Scan for the cell matching the given text and deliver its [X, Y] coordinate at center. 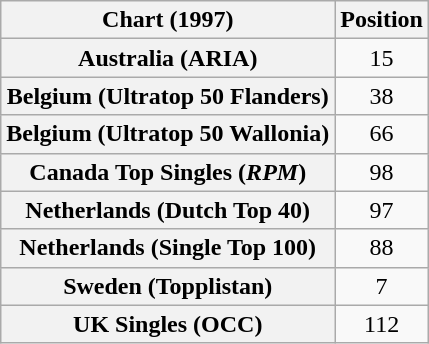
Netherlands (Dutch Top 40) [168, 210]
Position [382, 20]
Belgium (Ultratop 50 Flanders) [168, 96]
Canada Top Singles (RPM) [168, 172]
98 [382, 172]
Sweden (Topplistan) [168, 286]
112 [382, 324]
UK Singles (OCC) [168, 324]
Chart (1997) [168, 20]
97 [382, 210]
66 [382, 134]
Belgium (Ultratop 50 Wallonia) [168, 134]
Netherlands (Single Top 100) [168, 248]
38 [382, 96]
15 [382, 58]
7 [382, 286]
Australia (ARIA) [168, 58]
88 [382, 248]
